Determine the [x, y] coordinate at the center of the cell enclosing the given text.  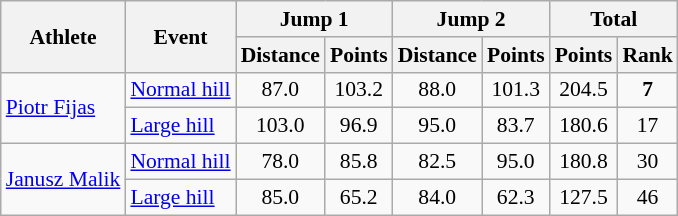
62.3 [516, 197]
88.0 [438, 90]
Jump 1 [314, 19]
101.3 [516, 90]
Athlete [64, 36]
78.0 [280, 162]
84.0 [438, 197]
Piotr Fijas [64, 108]
82.5 [438, 162]
96.9 [359, 126]
87.0 [280, 90]
Rank [648, 55]
103.0 [280, 126]
83.7 [516, 126]
103.2 [359, 90]
Total [614, 19]
Jump 2 [472, 19]
Janusz Malik [64, 180]
180.8 [584, 162]
46 [648, 197]
17 [648, 126]
127.5 [584, 197]
Event [180, 36]
85.8 [359, 162]
180.6 [584, 126]
65.2 [359, 197]
85.0 [280, 197]
204.5 [584, 90]
7 [648, 90]
30 [648, 162]
